Identify which cell holds the provided text, then report its (X, Y) central coordinate. 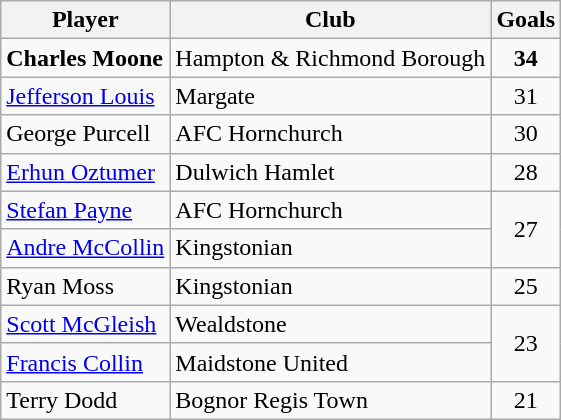
Hampton & Richmond Borough (330, 58)
21 (526, 400)
Stefan Payne (86, 210)
Terry Dodd (86, 400)
Jefferson Louis (86, 96)
Dulwich Hamlet (330, 172)
Player (86, 20)
Goals (526, 20)
25 (526, 286)
30 (526, 134)
George Purcell (86, 134)
Wealdstone (330, 324)
Charles Moone (86, 58)
Bognor Regis Town (330, 400)
Margate (330, 96)
Club (330, 20)
27 (526, 229)
Maidstone United (330, 362)
31 (526, 96)
Erhun Oztumer (86, 172)
Francis Collin (86, 362)
Scott McGleish (86, 324)
Andre McCollin (86, 248)
28 (526, 172)
23 (526, 343)
34 (526, 58)
Ryan Moss (86, 286)
